Find where the given text appears and provide that cell's center as [x, y] coordinate. 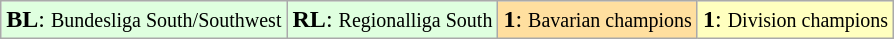
1: Division champions [795, 20]
1: Bavarian champions [598, 20]
RL: Regionalliga South [392, 20]
BL: Bundesliga South/Southwest [144, 20]
